Search for the cell housing the specified text and yield its [x, y] center coordinate. 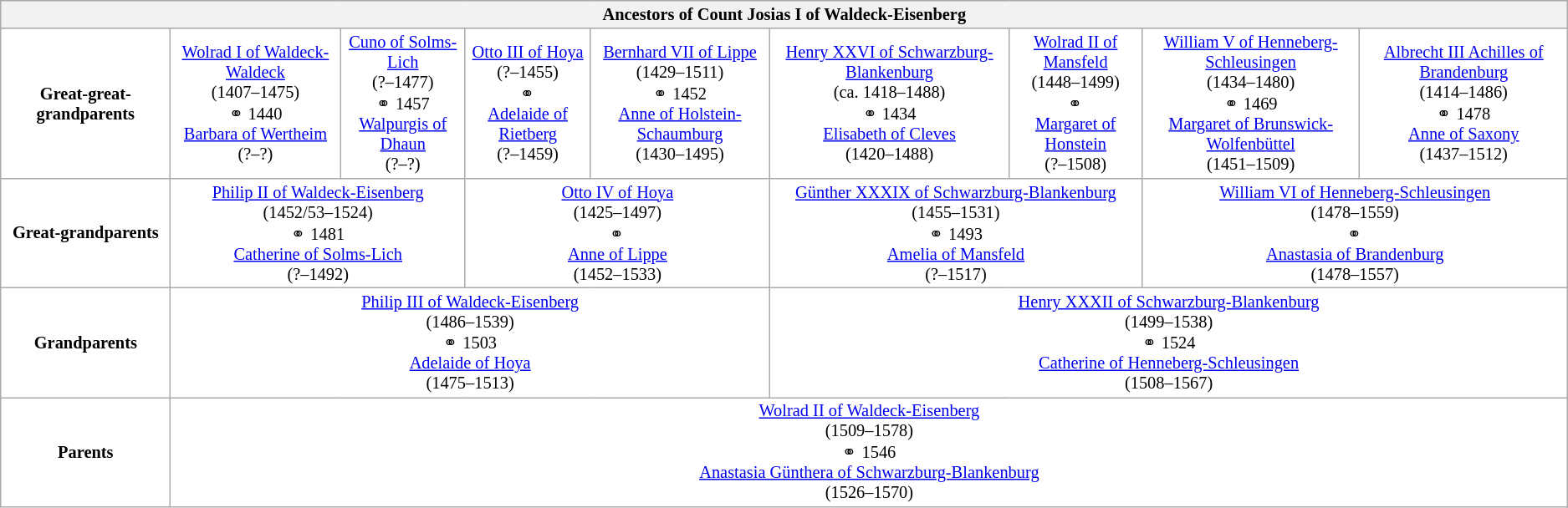
William V of Henneberg-Schleusingen(1434–1480)⚭ 1469Margaret of Brunswick-Wolfenbüttel(1451–1509) [1251, 104]
Wolrad II of Mansfeld(1448–1499)⚭Margaret of Honstein(?–1508) [1075, 104]
Wolrad I of Waldeck-Waldeck(1407–1475)⚭ 1440Barbara of Wertheim(?–?) [256, 104]
Philip II of Waldeck-Eisenberg(1452/53–1524)⚭ 1481Catherine of Solms-Lich(?–1492) [318, 232]
Great-grandparents [85, 232]
Henry XXXII of Schwarzburg-Blankenburg(1499–1538)⚭ 1524Catherine of Henneberg-Schleusingen(1508–1567) [1169, 343]
Great-great-grandparents [85, 104]
Otto IV of Hoya(1425–1497)⚭Anne of Lippe(1452–1533) [617, 232]
Ancestors of Count Josias I of Waldeck-Eisenberg [784, 14]
Wolrad II of Waldeck-Eisenberg(1509–1578)⚭ 1546Anastasia Günthera of Schwarzburg-Blankenburg(1526–1570) [870, 451]
Henry XXVI of Schwarzburg-Blankenburg(ca. 1418–1488)⚭ 1434Elisabeth of Cleves(1420–1488) [889, 104]
Otto III of Hoya(?–1455)⚭Adelaide of Rietberg(?–1459) [527, 104]
Philip III of Waldeck-Eisenberg(1486–1539)⚭ 1503Adelaide of Hoya(1475–1513) [470, 343]
Grandparents [85, 343]
William VI of Henneberg-Schleusingen(1478–1559)⚭Anastasia of Brandenburg(1478–1557) [1355, 232]
Günther XXXIX of Schwarzburg-Blankenburg(1455–1531)⚭ 1493Amelia of Mansfeld(?–1517) [955, 232]
Albrecht III Achilles of Brandenburg(1414–1486)⚭ 1478Anne of Saxony(1437–1512) [1463, 104]
Parents [85, 451]
Cuno of Solms-Lich(?–1477)⚭ 1457Walpurgis of Dhaun(?–?) [403, 104]
Bernhard VII of Lippe(1429–1511)⚭ 1452Anne of Holstein-Schaumburg(1430–1495) [681, 104]
